Locate the cell with the specified text and output its (X, Y) center coordinate. 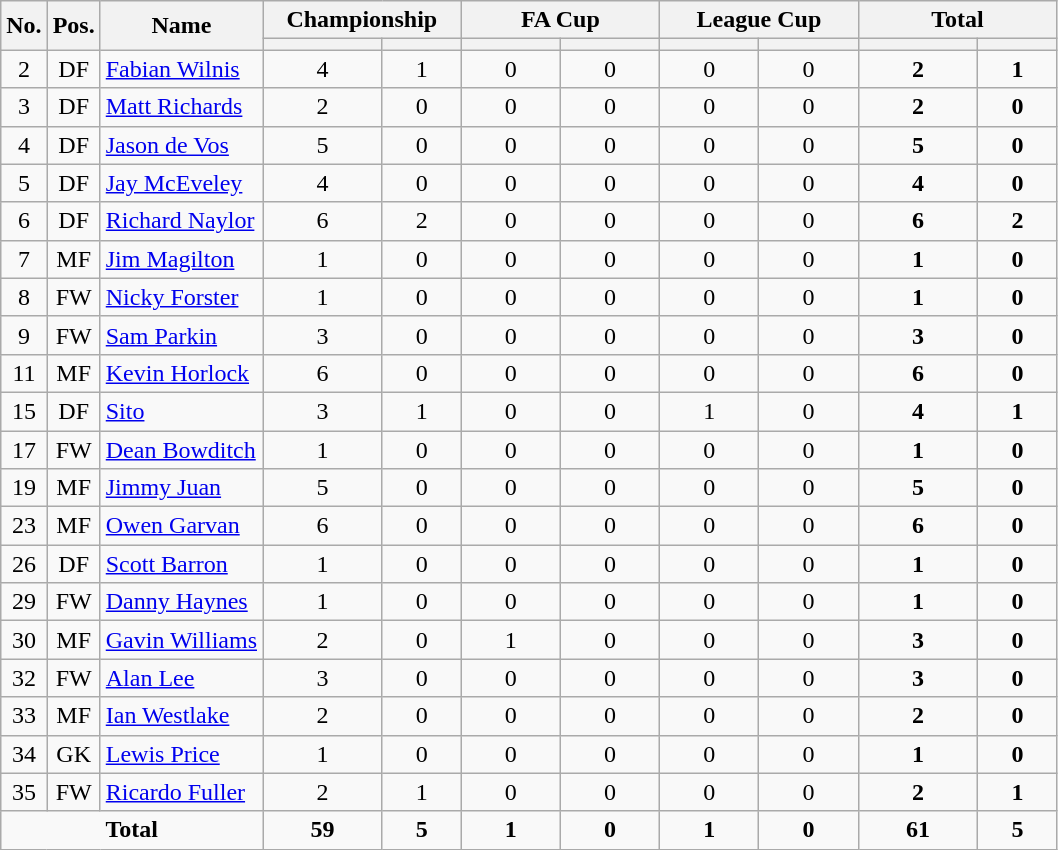
Alan Lee (181, 678)
Owen Garvan (181, 526)
8 (24, 297)
32 (24, 678)
34 (24, 754)
9 (24, 335)
11 (24, 373)
Sam Parkin (181, 335)
29 (24, 602)
23 (24, 526)
Jay McEveley (181, 183)
Lewis Price (181, 754)
Matt Richards (181, 107)
Ricardo Fuller (181, 792)
Jim Magilton (181, 259)
19 (24, 488)
No. (24, 26)
Danny Haynes (181, 602)
Gavin Williams (181, 640)
GK (74, 754)
Sito (181, 411)
Dean Bowditch (181, 449)
Pos. (74, 26)
61 (918, 830)
Name (181, 26)
League Cup (760, 20)
Jimmy Juan (181, 488)
FA Cup (560, 20)
Fabian Wilnis (181, 69)
Championship (362, 20)
Ian Westlake (181, 716)
59 (323, 830)
7 (24, 259)
Nicky Forster (181, 297)
Jason de Vos (181, 145)
15 (24, 411)
33 (24, 716)
Kevin Horlock (181, 373)
Scott Barron (181, 564)
35 (24, 792)
17 (24, 449)
30 (24, 640)
26 (24, 564)
Richard Naylor (181, 221)
